Return [x, y] of the center of cell containing provided text 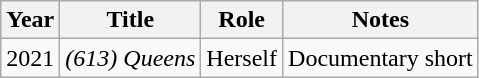
(613) Queens [130, 58]
2021 [30, 58]
Title [130, 20]
Role [242, 20]
Documentary short [381, 58]
Herself [242, 58]
Year [30, 20]
Notes [381, 20]
